Determine the (x, y) coordinate at the center of the cell enclosing the given text.  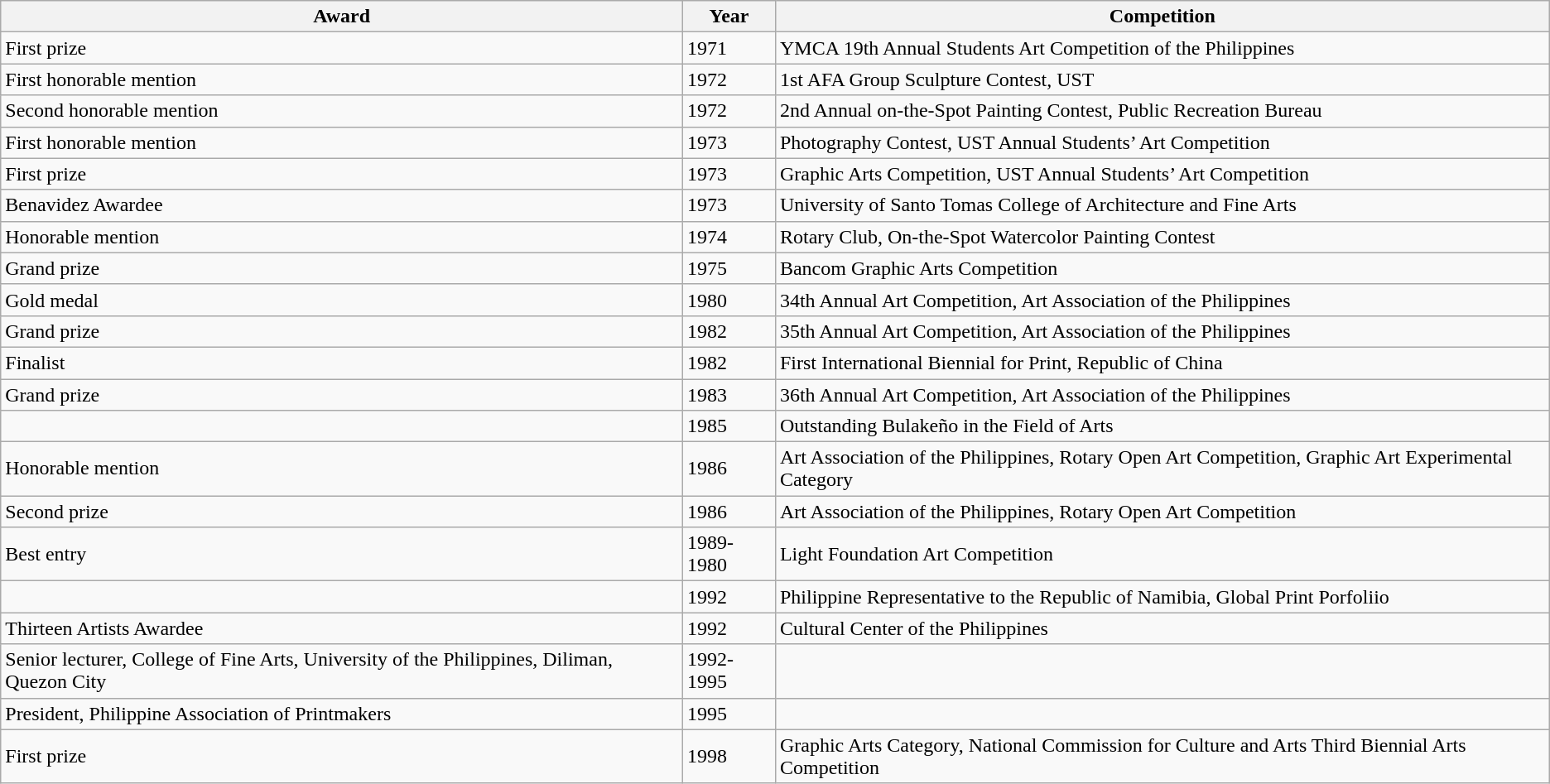
Rotary Club, On-the-Spot Watercolor Painting Contest (1162, 237)
1992-1995 (729, 671)
Thirteen Artists Awardee (342, 628)
Best entry (342, 555)
Second prize (342, 512)
1974 (729, 237)
Award (342, 17)
Cultural Center of the Philippines (1162, 628)
Art Association of the Philippines, Rotary Open Art Competition, Graphic Art Experimental Category (1162, 469)
1st AFA Group Sculpture Contest, UST (1162, 79)
1998 (729, 757)
Senior lecturer, College of Fine Arts, University of the Philippines, Diliman, Quezon City (342, 671)
University of Santo Tomas College of Architecture and Fine Arts (1162, 205)
34th Annual Art Competition, Art Association of the Philippines (1162, 300)
Finalist (342, 363)
1985 (729, 426)
Bancom Graphic Arts Competition (1162, 268)
1995 (729, 714)
Gold medal (342, 300)
1971 (729, 48)
1983 (729, 395)
Graphic Arts Category, National Commission for Culture and Arts Third Biennial Arts Competition (1162, 757)
Outstanding Bulakeño in the Field of Arts (1162, 426)
1975 (729, 268)
Light Foundation Art Competition (1162, 555)
Philippine Representative to the Republic of Namibia, Global Print Porfoliio (1162, 597)
Graphic Arts Competition, UST Annual Students’ Art Competition (1162, 174)
Benavidez Awardee (342, 205)
Year (729, 17)
2nd Annual on-the-Spot Painting Contest, Public Recreation Bureau (1162, 111)
1989-1980 (729, 555)
Photography Contest, UST Annual Students’ Art Competition (1162, 142)
President, Philippine Association of Printmakers (342, 714)
35th Annual Art Competition, Art Association of the Philippines (1162, 331)
Art Association of the Philippines, Rotary Open Art Competition (1162, 512)
First International Biennial for Print, Republic of China (1162, 363)
YMCA 19th Annual Students Art Competition of the Philippines (1162, 48)
Second honorable mention (342, 111)
Competition (1162, 17)
36th Annual Art Competition, Art Association of the Philippines (1162, 395)
1980 (729, 300)
